Find where the given text appears and provide that cell's center as [X, Y] coordinate. 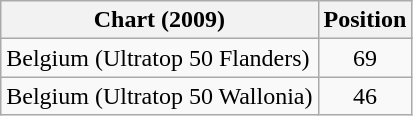
46 [365, 96]
Chart (2009) [160, 20]
Position [365, 20]
Belgium (Ultratop 50 Wallonia) [160, 96]
69 [365, 58]
Belgium (Ultratop 50 Flanders) [160, 58]
